Extract the (x, y) coordinate from the center of the cell holding the provided text.  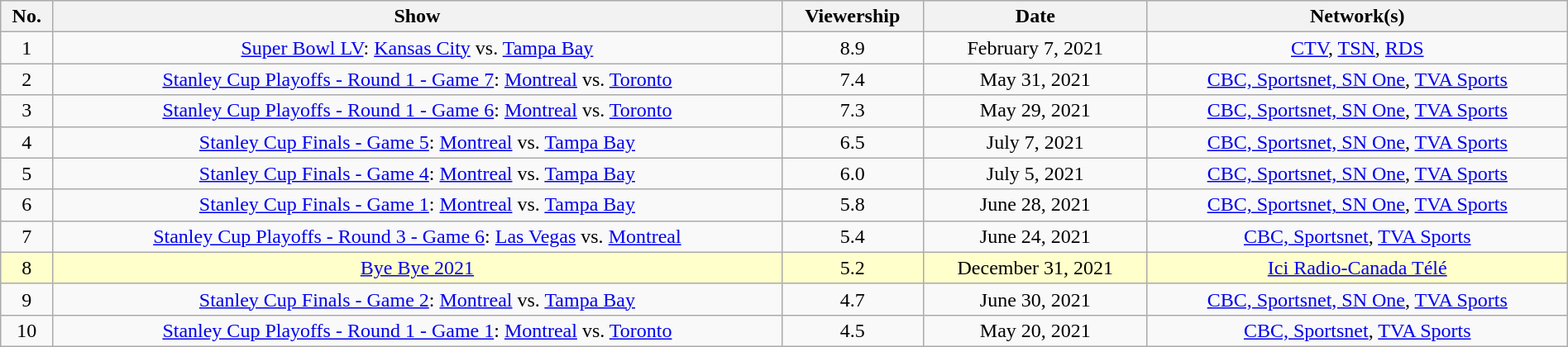
Super Bowl LV: Kansas City vs. Tampa Bay (417, 48)
7.4 (852, 79)
May 20, 2021 (1035, 330)
Stanley Cup Playoffs - Round 1 - Game 1: Montreal vs. Toronto (417, 330)
No. (26, 17)
Ici Radio-Canada Télé (1357, 268)
Stanley Cup Playoffs - Round 3 - Game 6: Las Vegas vs. Montreal (417, 236)
Show (417, 17)
7.3 (852, 111)
July 5, 2021 (1035, 173)
Stanley Cup Finals - Game 1: Montreal vs. Tampa Bay (417, 205)
May 31, 2021 (1035, 79)
6 (26, 205)
8 (26, 268)
May 29, 2021 (1035, 111)
Stanley Cup Playoffs - Round 1 - Game 6: Montreal vs. Toronto (417, 111)
Stanley Cup Finals - Game 4: Montreal vs. Tampa Bay (417, 173)
9 (26, 299)
Bye Bye 2021 (417, 268)
8.9 (852, 48)
Network(s) (1357, 17)
5.8 (852, 205)
7 (26, 236)
5.4 (852, 236)
4 (26, 142)
July 7, 2021 (1035, 142)
10 (26, 330)
6.5 (852, 142)
Stanley Cup Finals - Game 2: Montreal vs. Tampa Bay (417, 299)
CTV, TSN, RDS (1357, 48)
4.7 (852, 299)
4.5 (852, 330)
5 (26, 173)
June 30, 2021 (1035, 299)
6.0 (852, 173)
June 28, 2021 (1035, 205)
3 (26, 111)
5.2 (852, 268)
1 (26, 48)
February 7, 2021 (1035, 48)
2 (26, 79)
Viewership (852, 17)
Stanley Cup Playoffs - Round 1 - Game 7: Montreal vs. Toronto (417, 79)
Date (1035, 17)
December 31, 2021 (1035, 268)
Stanley Cup Finals - Game 5: Montreal vs. Tampa Bay (417, 142)
June 24, 2021 (1035, 236)
